Detect which cell encompasses the target text, then output its (X, Y) center coordinate. 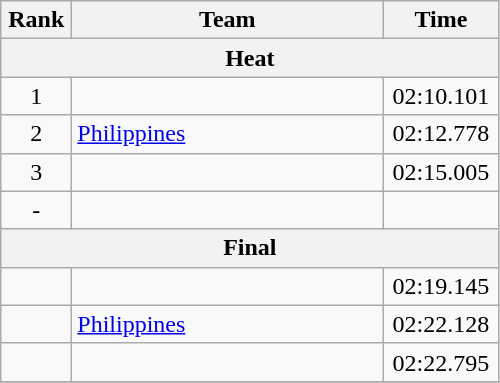
Team (228, 20)
Final (250, 248)
02:22.128 (441, 324)
3 (36, 172)
02:19.145 (441, 286)
- (36, 210)
1 (36, 96)
Rank (36, 20)
02:10.101 (441, 96)
02:15.005 (441, 172)
02:22.795 (441, 362)
02:12.778 (441, 134)
2 (36, 134)
Time (441, 20)
Heat (250, 58)
